Search for the cell housing the specified text and yield its (X, Y) center coordinate. 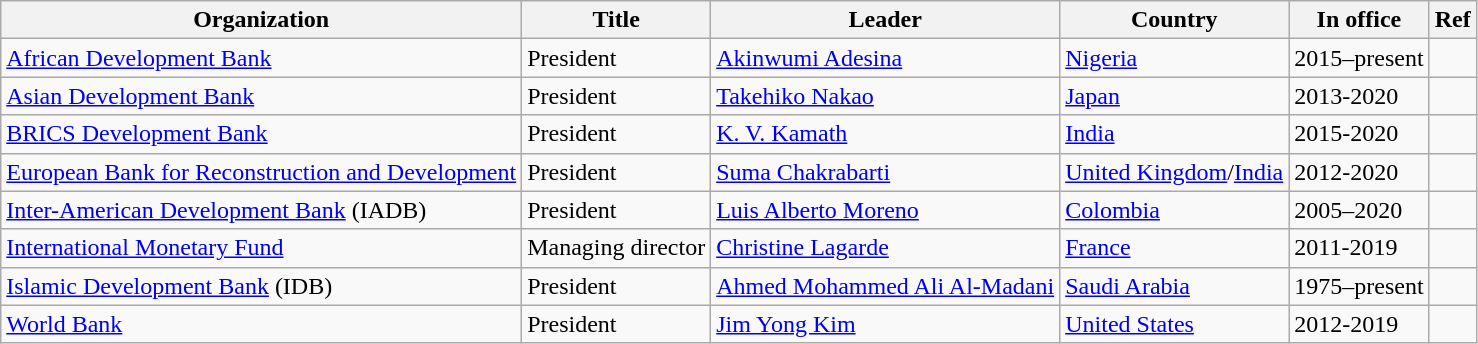
2015–present (1359, 58)
Luis Alberto Moreno (886, 210)
2013-2020 (1359, 96)
Colombia (1174, 210)
Japan (1174, 96)
Managing director (616, 248)
Islamic Development Bank (IDB) (262, 286)
Asian Development Bank (262, 96)
Country (1174, 20)
Title (616, 20)
Jim Yong Kim (886, 324)
Ahmed Mohammed Ali Al-Madani (886, 286)
African Development Bank (262, 58)
Leader (886, 20)
Inter-American Development Bank (IADB) (262, 210)
Saudi Arabia (1174, 286)
European Bank for Reconstruction and Development (262, 172)
India (1174, 134)
2011-2019 (1359, 248)
International Monetary Fund (262, 248)
2012-2019 (1359, 324)
United States (1174, 324)
2015-2020 (1359, 134)
BRICS Development Bank (262, 134)
France (1174, 248)
In office (1359, 20)
Akinwumi Adesina (886, 58)
Takehiko Nakao (886, 96)
World Bank (262, 324)
2012-2020 (1359, 172)
United Kingdom/India (1174, 172)
2005–2020 (1359, 210)
Nigeria (1174, 58)
Ref (1452, 20)
1975–present (1359, 286)
Christine Lagarde (886, 248)
Suma Chakrabarti (886, 172)
Organization (262, 20)
K. V. Kamath (886, 134)
